Search for the cell housing the specified text and yield its [X, Y] center coordinate. 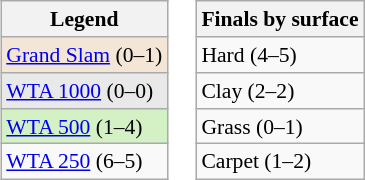
Grass (0–1) [280, 126]
Clay (2–2) [280, 91]
Hard (4–5) [280, 55]
WTA 1000 (0–0) [84, 91]
WTA 500 (1–4) [84, 126]
WTA 250 (6–5) [84, 162]
Legend [84, 19]
Grand Slam (0–1) [84, 55]
Finals by surface [280, 19]
Carpet (1–2) [280, 162]
